Determine the (x, y) coordinate at the center of the cell enclosing the given text.  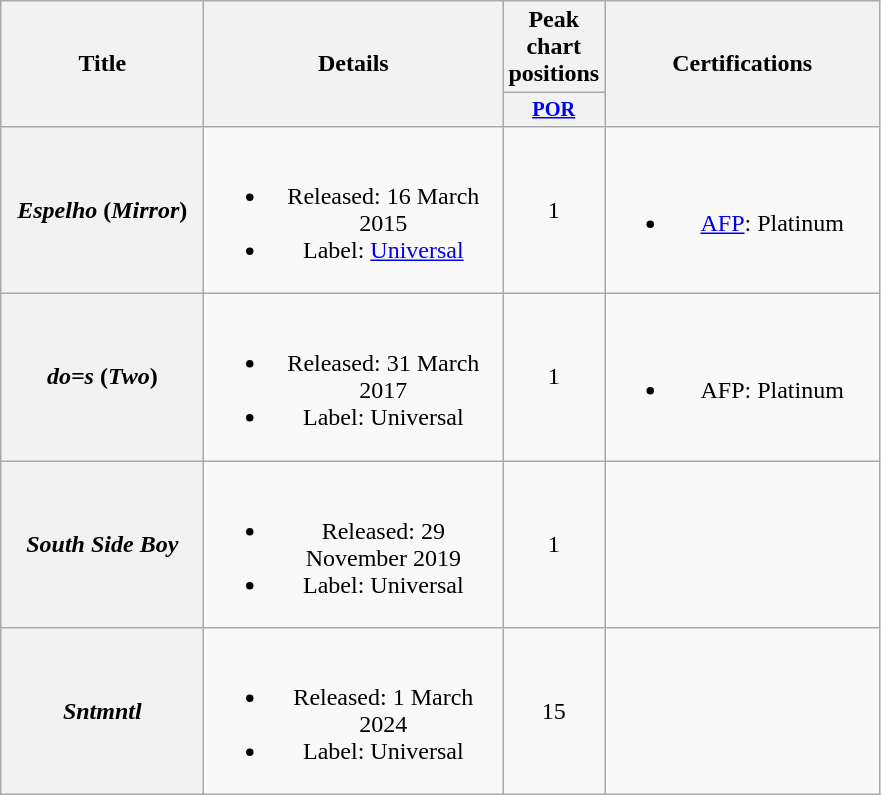
do=s (Two) (102, 378)
Released: 29 November 2019Label: Universal (354, 544)
Released: 1 March 2024Label: Universal (354, 712)
POR (554, 110)
Title (102, 64)
Released: 16 March 2015Label: Universal (354, 210)
South Side Boy (102, 544)
Released: 31 March 2017Label: Universal (354, 378)
Peak chart positions (554, 47)
15 (554, 712)
Espelho (Mirror) (102, 210)
Sntmntl (102, 712)
Certifications (742, 64)
Details (354, 64)
